Provide the [X, Y] coordinate of the cell's center where the given text is located.  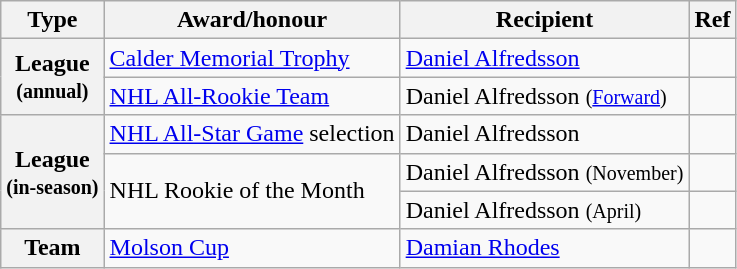
Daniel Alfredsson (Forward) [544, 96]
League(in-season) [52, 172]
Recipient [544, 20]
NHL All-Rookie Team [252, 96]
Type [52, 20]
League(annual) [52, 77]
Calder Memorial Trophy [252, 58]
Daniel Alfredsson (April) [544, 210]
NHL All-Star Game selection [252, 134]
Award/honour [252, 20]
NHL Rookie of the Month [252, 191]
Molson Cup [252, 248]
Damian Rhodes [544, 248]
Daniel Alfredsson (November) [544, 172]
Ref [712, 20]
Team [52, 248]
